Extract the [X, Y] coordinate from the center of the cell holding the provided text.  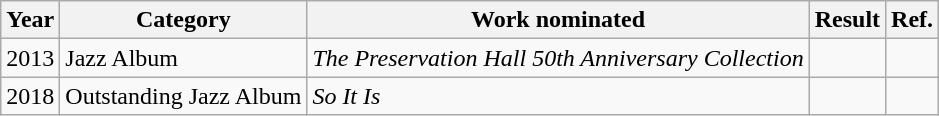
Work nominated [558, 20]
Result [847, 20]
Outstanding Jazz Album [184, 96]
The Preservation Hall 50th Anniversary Collection [558, 58]
Category [184, 20]
2013 [30, 58]
Year [30, 20]
Ref. [912, 20]
Jazz Album [184, 58]
2018 [30, 96]
So It Is [558, 96]
